Return (X, Y) of the center of cell containing provided text 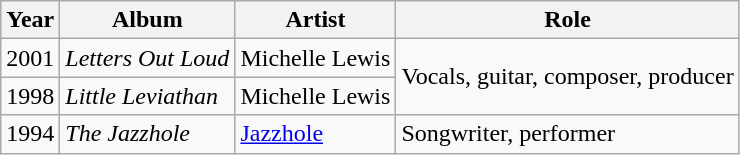
The Jazzhole (148, 134)
Year (30, 20)
Letters Out Loud (148, 58)
Artist (316, 20)
Role (568, 20)
1994 (30, 134)
Little Leviathan (148, 96)
Vocals, guitar, composer, producer (568, 77)
1998 (30, 96)
Jazzhole (316, 134)
2001 (30, 58)
Album (148, 20)
Songwriter, performer (568, 134)
